Search for the cell housing the specified text and yield its (x, y) center coordinate. 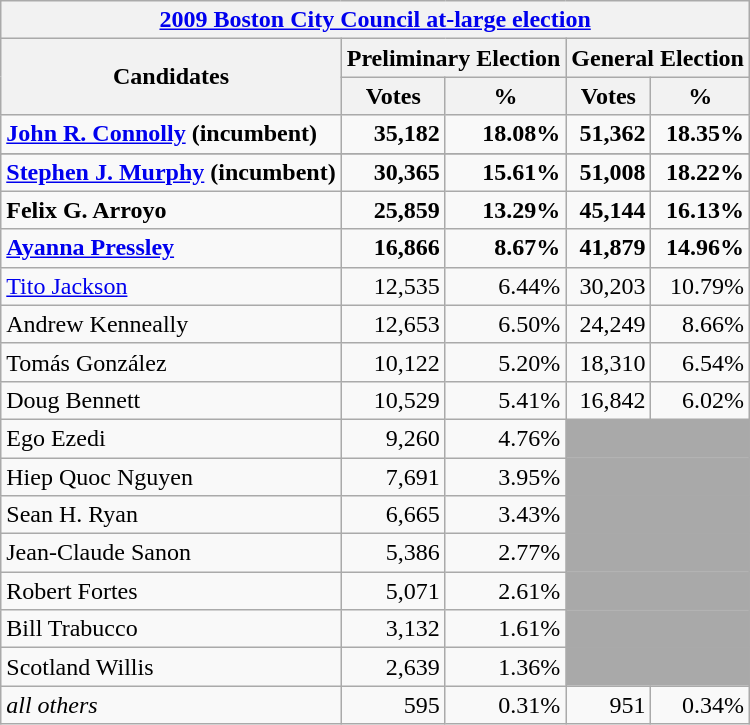
Tomás González (171, 362)
7,691 (393, 477)
Scotland Willis (171, 667)
5.20% (505, 362)
5,071 (393, 591)
Stephen J. Murphy (incumbent) (171, 172)
15.61% (505, 172)
5,386 (393, 553)
35,182 (393, 134)
3.95% (505, 477)
0.34% (700, 705)
24,249 (608, 324)
30,203 (608, 286)
18.35% (700, 134)
6,665 (393, 515)
8.67% (505, 248)
2.61% (505, 591)
Andrew Kenneally (171, 324)
Sean H. Ryan (171, 515)
6.50% (505, 324)
Bill Trabucco (171, 629)
14.96% (700, 248)
10,529 (393, 400)
18,310 (608, 362)
Ayanna Pressley (171, 248)
3.43% (505, 515)
3,132 (393, 629)
10.79% (700, 286)
6.44% (505, 286)
5.41% (505, 400)
General Election (658, 58)
18.08% (505, 134)
8.66% (700, 324)
Doug Bennett (171, 400)
16,842 (608, 400)
951 (608, 705)
4.76% (505, 438)
2.77% (505, 553)
25,859 (393, 210)
Robert Fortes (171, 591)
16.13% (700, 210)
18.22% (700, 172)
12,535 (393, 286)
41,879 (608, 248)
51,362 (608, 134)
6.54% (700, 362)
16,866 (393, 248)
Felix G. Arroyo (171, 210)
13.29% (505, 210)
9,260 (393, 438)
51,008 (608, 172)
all others (171, 705)
Jean-Claude Sanon (171, 553)
45,144 (608, 210)
Candidates (171, 77)
6.02% (700, 400)
Hiep Quoc Nguyen (171, 477)
30,365 (393, 172)
John R. Connolly (incumbent) (171, 134)
12,653 (393, 324)
2009 Boston City Council at-large election (376, 20)
Tito Jackson (171, 286)
0.31% (505, 705)
2,639 (393, 667)
1.61% (505, 629)
595 (393, 705)
Preliminary Election (454, 58)
1.36% (505, 667)
Ego Ezedi (171, 438)
10,122 (393, 362)
